Locate the cell with the specified text and output its (X, Y) center coordinate. 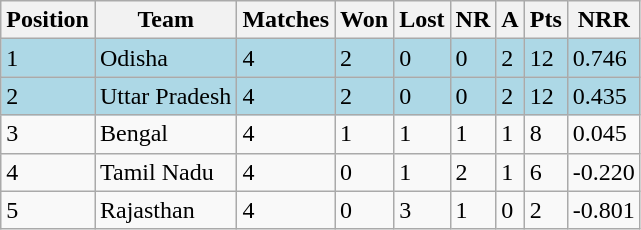
Position (48, 20)
8 (546, 134)
0.746 (604, 58)
5 (48, 210)
Uttar Pradesh (165, 96)
Odisha (165, 58)
A (510, 20)
Won (364, 20)
Team (165, 20)
Bengal (165, 134)
NR (473, 20)
6 (546, 172)
NRR (604, 20)
Lost (422, 20)
-0.220 (604, 172)
0.435 (604, 96)
Pts (546, 20)
Matches (286, 20)
-0.801 (604, 210)
0.045 (604, 134)
Tamil Nadu (165, 172)
Rajasthan (165, 210)
